For the text-containing cell, return its midpoint in [x, y] coordinate format. 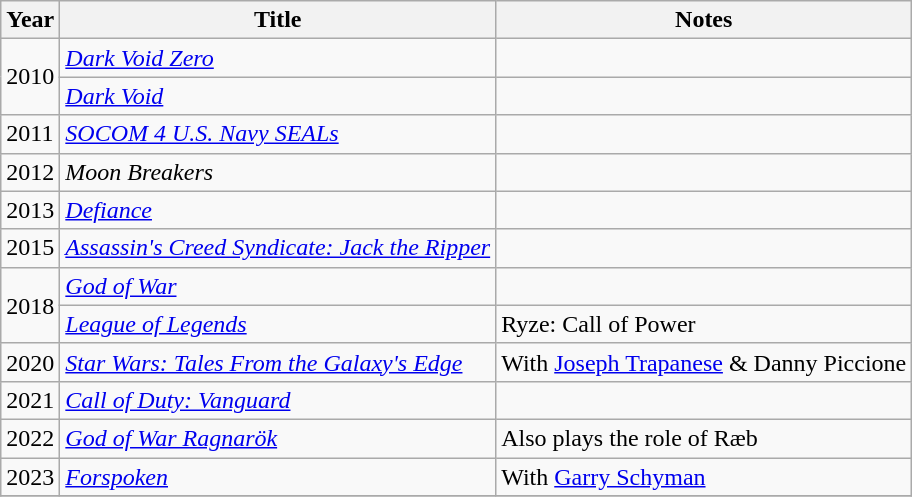
Star Wars: Tales From the Galaxy's Edge [278, 362]
Notes [704, 20]
Dark Void [278, 96]
2023 [30, 477]
2020 [30, 362]
2022 [30, 438]
2021 [30, 400]
Moon Breakers [278, 172]
Dark Void Zero [278, 58]
2013 [30, 210]
Ryze: Call of Power [704, 324]
With Joseph Trapanese & Danny Piccione [704, 362]
2012 [30, 172]
Defiance [278, 210]
2015 [30, 248]
Call of Duty: Vanguard [278, 400]
SOCOM 4 U.S. Navy SEALs [278, 134]
Year [30, 20]
Also plays the role of Ræb [704, 438]
2010 [30, 77]
2011 [30, 134]
Forspoken [278, 477]
With Garry Schyman [704, 477]
God of War [278, 286]
Title [278, 20]
League of Legends [278, 324]
God of War Ragnarök [278, 438]
2018 [30, 305]
Assassin's Creed Syndicate: Jack the Ripper [278, 248]
